Pinpoint the cell where the given text exists, returning its (X, Y) midpoint coordinate. 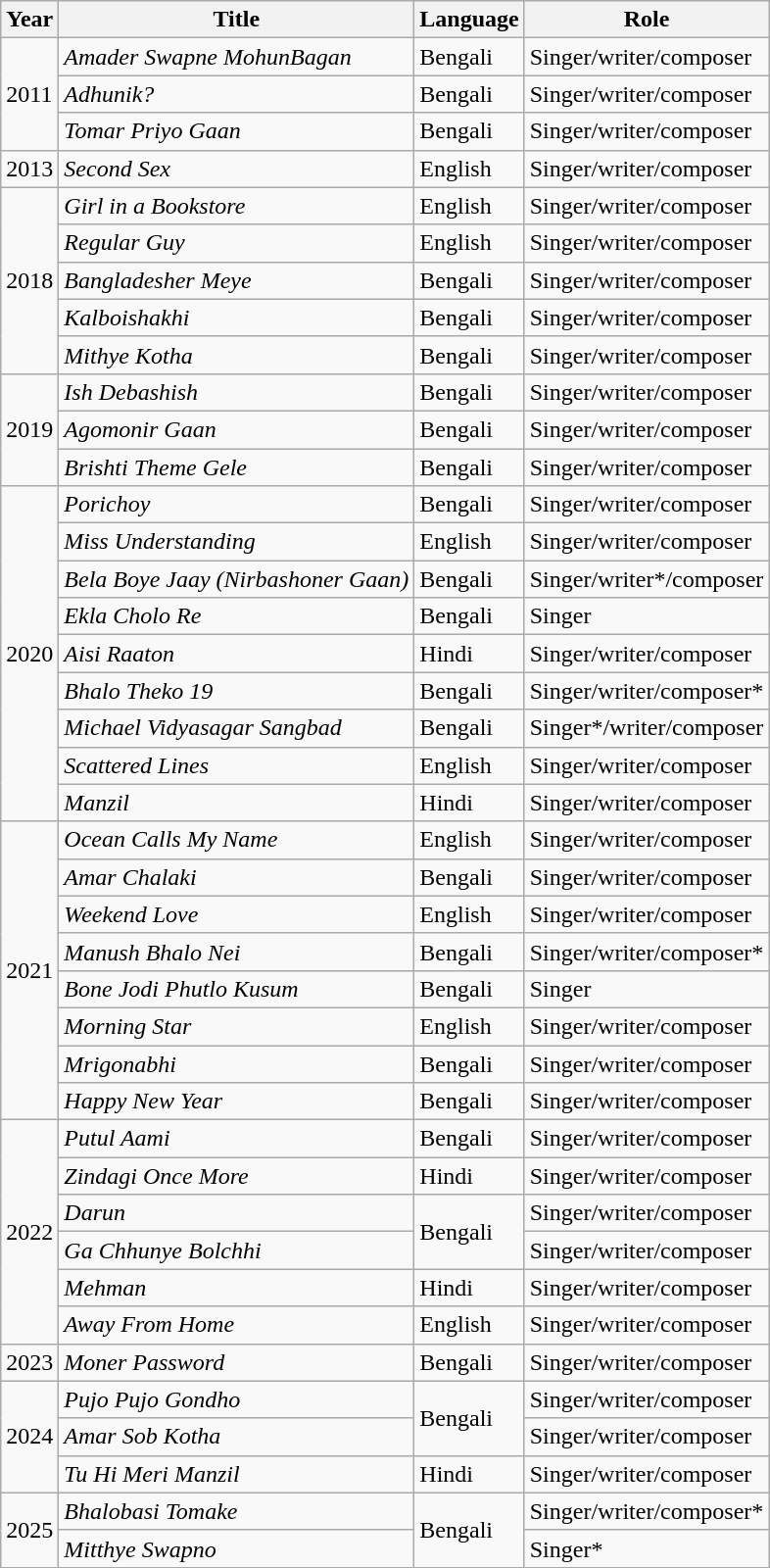
Kalboishakhi (237, 318)
Ish Debashish (237, 392)
2020 (29, 655)
Second Sex (237, 169)
Away From Home (237, 1325)
Mithye Kotha (237, 355)
2021 (29, 970)
Ekla Cholo Re (237, 616)
Weekend Love (237, 914)
Tomar Priyo Gaan (237, 131)
Bangladesher Meye (237, 280)
Michael Vidyasagar Sangbad (237, 728)
Singer/writer*/composer (647, 579)
Porichoy (237, 505)
Bela Boye Jaay (Nirbashoner Gaan) (237, 579)
2013 (29, 169)
Role (647, 20)
Amar Chalaki (237, 877)
Zindagi Once More (237, 1176)
Amar Sob Kotha (237, 1437)
Ga Chhunye Bolchhi (237, 1250)
Darun (237, 1213)
Title (237, 20)
Ocean Calls My Name (237, 840)
Bhalo Theko 19 (237, 691)
Scattered Lines (237, 765)
Adhunik? (237, 94)
2025 (29, 1530)
Bhalobasi Tomake (237, 1511)
Manzil (237, 803)
Singer*/writer/composer (647, 728)
Agomonir Gaan (237, 429)
Happy New Year (237, 1102)
Mehman (237, 1288)
Mitthye Swapno (237, 1548)
2023 (29, 1362)
Girl in a Bookstore (237, 206)
Mrigonabhi (237, 1063)
Tu Hi Meri Manzil (237, 1474)
2022 (29, 1232)
Singer* (647, 1548)
Pujo Pujo Gondho (237, 1399)
Language (469, 20)
Bone Jodi Phutlo Kusum (237, 989)
Amader Swapne MohunBagan (237, 57)
Putul Aami (237, 1139)
Manush Bhalo Nei (237, 952)
Brishti Theme Gele (237, 467)
2011 (29, 94)
Morning Star (237, 1026)
Regular Guy (237, 243)
Miss Understanding (237, 542)
Year (29, 20)
Moner Password (237, 1362)
2018 (29, 280)
Aisi Raaton (237, 654)
2019 (29, 429)
2024 (29, 1437)
